For the text-containing cell, return its midpoint in [X, Y] coordinate format. 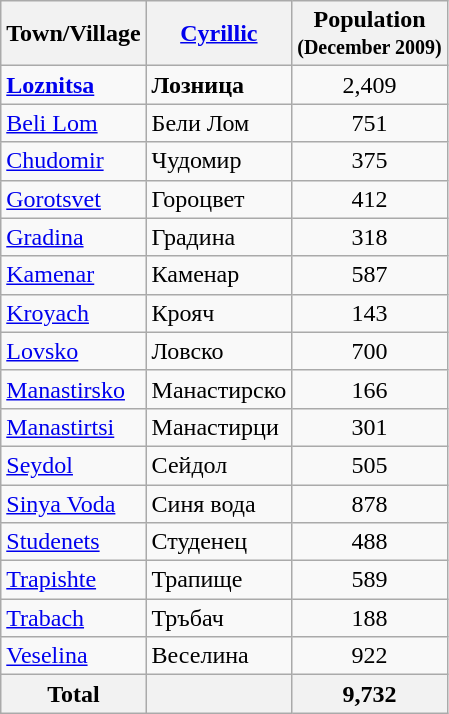
Чудомир [219, 161]
Gorotsvet [74, 199]
Seydol [74, 465]
Синя вода [219, 503]
166 [370, 389]
587 [370, 275]
922 [370, 656]
Gradina [74, 237]
143 [370, 313]
Beli Lom [74, 123]
Веселина [219, 656]
Manastirsko [74, 389]
Бели Лом [219, 123]
751 [370, 123]
700 [370, 351]
Chudomir [74, 161]
2,409 [370, 85]
Cyrillic [219, 34]
Town/Village [74, 34]
Lovsko [74, 351]
375 [370, 161]
878 [370, 503]
318 [370, 237]
Population(December 2009) [370, 34]
9,732 [370, 694]
Гороцвет [219, 199]
Лозница [219, 85]
301 [370, 427]
Крояч [219, 313]
Trabach [74, 618]
Ловско [219, 351]
Сейдол [219, 465]
Градина [219, 237]
488 [370, 542]
Sinya Voda [74, 503]
Kroyach [74, 313]
589 [370, 580]
Manastirtsi [74, 427]
Манастирско [219, 389]
188 [370, 618]
505 [370, 465]
Studenets [74, 542]
Veselina [74, 656]
Trapishte [74, 580]
Kamenar [74, 275]
412 [370, 199]
Loznitsa [74, 85]
Total [74, 694]
Манастирци [219, 427]
Трапище [219, 580]
Студенец [219, 542]
Каменар [219, 275]
Тръбач [219, 618]
